Find where the given text appears and provide that cell's center as [X, Y] coordinate. 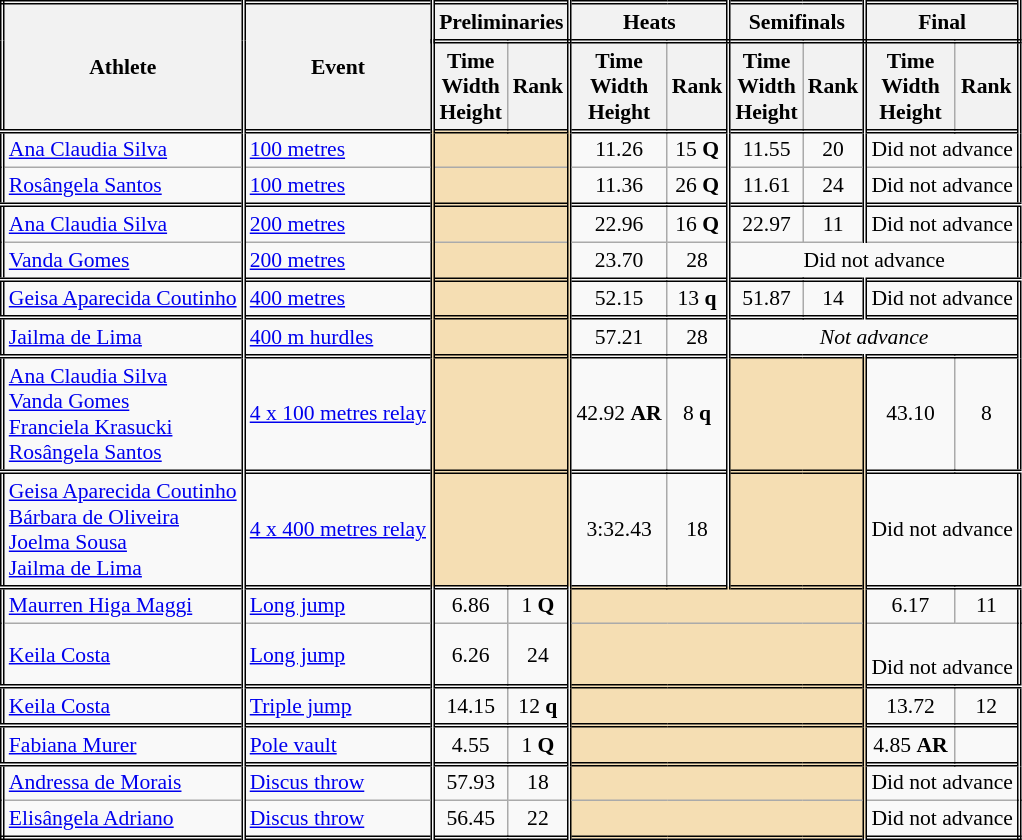
Preliminaries [502, 22]
Athlete [122, 67]
Geisa Aparecida Coutinho [122, 298]
Triple jump [338, 706]
Rosângela Santos [122, 186]
26 Q [698, 186]
57.21 [618, 338]
Event [338, 67]
13.72 [910, 706]
23.70 [618, 260]
6.26 [470, 656]
11.61 [766, 186]
8 q [698, 414]
15 Q [698, 150]
Final [942, 22]
13 q [698, 298]
14.15 [470, 706]
11.26 [618, 150]
52.15 [618, 298]
Semifinals [797, 22]
Elisângela Adriano [122, 820]
Fabiana Murer [122, 744]
11.55 [766, 150]
51.87 [766, 298]
22.97 [766, 224]
4.55 [470, 744]
22 [538, 820]
57.93 [470, 782]
8 [988, 414]
4 x 400 metres relay [338, 530]
Andressa de Morais [122, 782]
Ana Claudia SilvaVanda GomesFranciela KrasuckiRosângela Santos [122, 414]
4 x 100 metres relay [338, 414]
16 Q [698, 224]
Vanda Gomes [122, 260]
Pole vault [338, 744]
12 [988, 706]
3:32.43 [618, 530]
Jailma de Lima [122, 338]
6.17 [910, 606]
43.10 [910, 414]
Geisa Aparecida CoutinhoBárbara de OliveiraJoelma SousaJailma de Lima [122, 530]
Not advance [874, 338]
400 metres [338, 298]
56.45 [470, 820]
20 [834, 150]
42.92 AR [618, 414]
22.96 [618, 224]
11.36 [618, 186]
Maurren Higa Maggi [122, 606]
12 q [538, 706]
14 [834, 298]
400 m hurdles [338, 338]
Heats [650, 22]
4.85 AR [910, 744]
6.86 [470, 606]
